Search for the cell housing the specified text and yield its [X, Y] center coordinate. 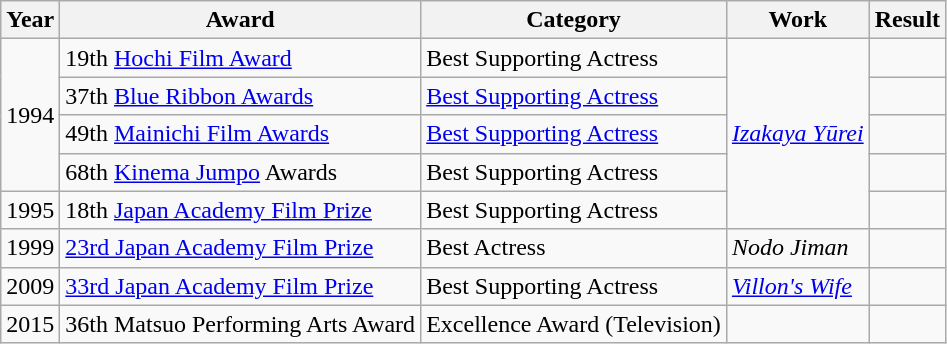
23rd Japan Academy Film Prize [240, 248]
68th Kinema Jumpo Awards [240, 172]
Izakaya Yūrei [798, 134]
Category [574, 20]
Excellence Award (Television) [574, 324]
Result [907, 20]
Award [240, 20]
1999 [30, 248]
19th Hochi Film Award [240, 58]
Year [30, 20]
49th Mainichi Film Awards [240, 134]
2015 [30, 324]
Nodo Jiman [798, 248]
2009 [30, 286]
18th Japan Academy Film Prize [240, 210]
1995 [30, 210]
Villon's Wife [798, 286]
33rd Japan Academy Film Prize [240, 286]
36th Matsuo Performing Arts Award [240, 324]
1994 [30, 115]
37th Blue Ribbon Awards [240, 96]
Best Actress [574, 248]
Work [798, 20]
